Determine the [x, y] coordinate at the center of the cell enclosing the given text.  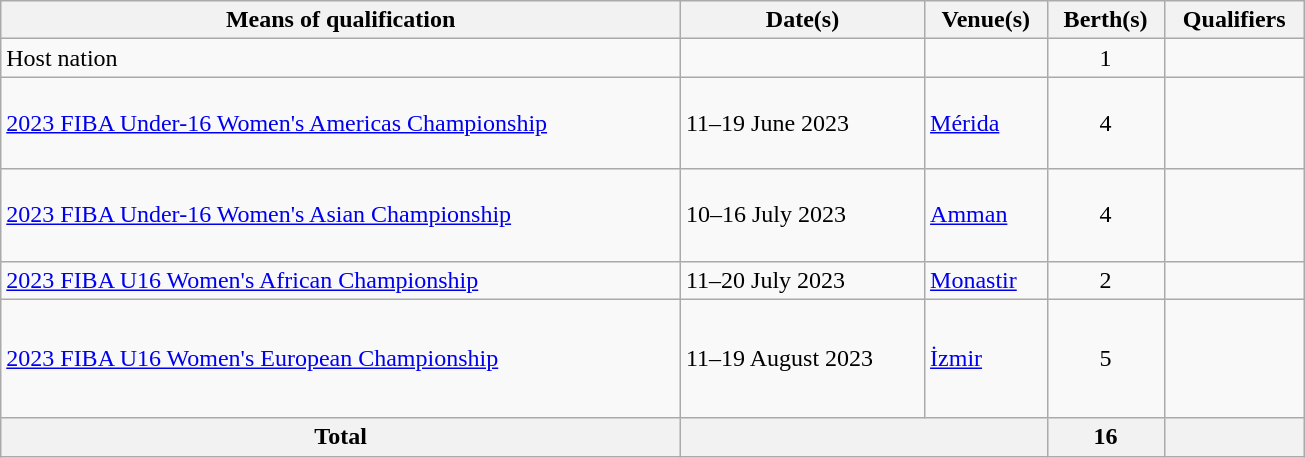
Qualifiers [1234, 20]
11–20 July 2023 [802, 280]
Berth(s) [1106, 20]
Monastir [986, 280]
Host nation [341, 58]
2023 FIBA U16 Women's European Championship [341, 358]
10–16 July 2023 [802, 215]
Total [341, 437]
11–19 June 2023 [802, 123]
Venue(s) [986, 20]
16 [1106, 437]
11–19 August 2023 [802, 358]
2023 FIBA Under-16 Women's Americas Championship [341, 123]
Means of qualification [341, 20]
5 [1106, 358]
1 [1106, 58]
2023 FIBA U16 Women's African Championship [341, 280]
Date(s) [802, 20]
2023 FIBA Under-16 Women's Asian Championship [341, 215]
2 [1106, 280]
İzmir [986, 358]
Mérida [986, 123]
Amman [986, 215]
